Determine the (X, Y) coordinate at the center of the cell enclosing the given text.  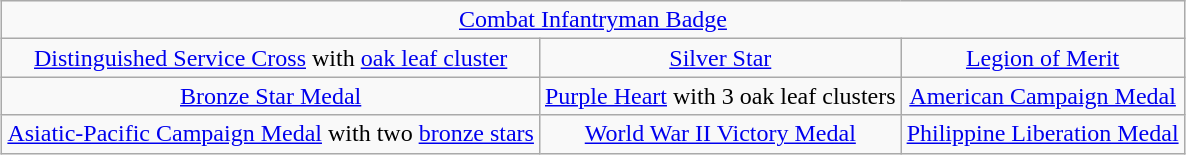
Asiatic-Pacific Campaign Medal with two bronze stars (271, 134)
Philippine Liberation Medal (1042, 134)
American Campaign Medal (1042, 96)
Bronze Star Medal (271, 96)
Legion of Merit (1042, 58)
Purple Heart with 3 oak leaf clusters (720, 96)
Combat Infantryman Badge (593, 20)
Silver Star (720, 58)
World War II Victory Medal (720, 134)
Distinguished Service Cross with oak leaf cluster (271, 58)
